From the cell containing the given text, extract its center point as (X, Y) coordinate. 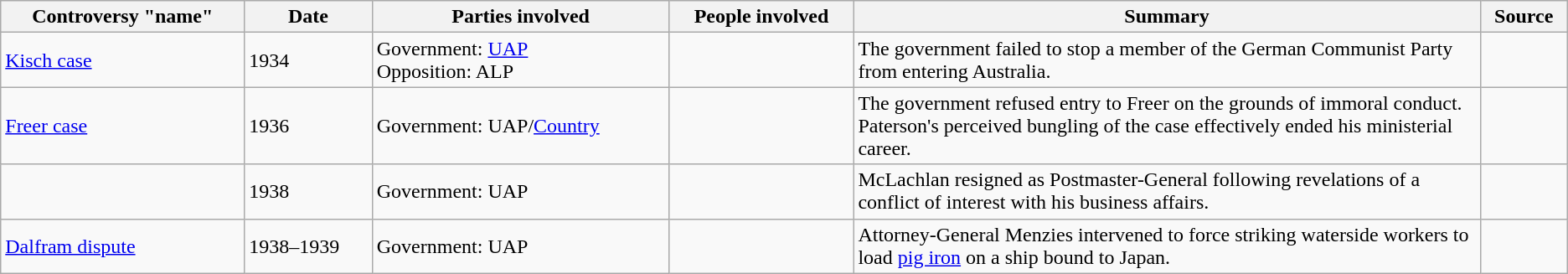
1936 (308, 126)
Kisch case (122, 60)
Dalfram dispute (122, 246)
McLachlan resigned as Postmaster-General following revelations of a conflict of interest with his business affairs. (1167, 191)
1938–1939 (308, 246)
Parties involved (521, 17)
1934 (308, 60)
People involved (761, 17)
The government failed to stop a member of the German Communist Party from entering Australia. (1167, 60)
Summary (1167, 17)
Date (308, 17)
Controversy "name" (122, 17)
Attorney-General Menzies intervened to force striking waterside workers to load pig iron on a ship bound to Japan. (1167, 246)
1938 (308, 191)
Freer case (122, 126)
Government: UAPOpposition: ALP (521, 60)
Source (1524, 17)
Government: UAP/Country (521, 126)
